Determine the [X, Y] coordinate at the center of the cell enclosing the given text.  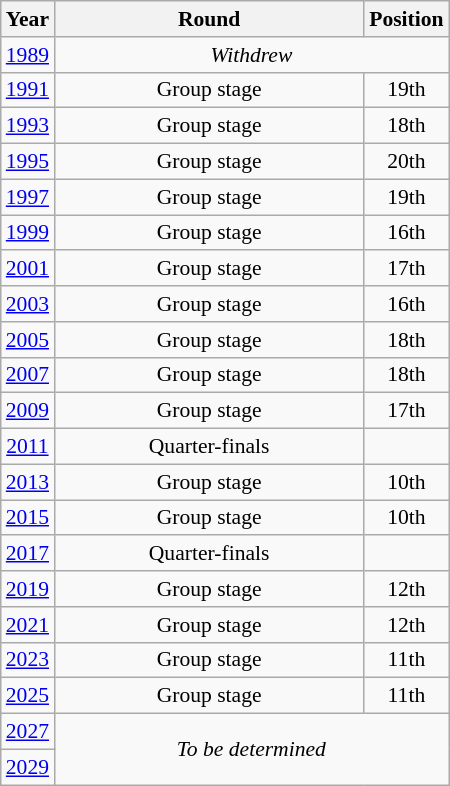
2009 [28, 411]
1999 [28, 233]
1993 [28, 126]
2021 [28, 625]
2005 [28, 340]
Year [28, 19]
2003 [28, 304]
2017 [28, 554]
Position [406, 19]
1995 [28, 162]
Withdrew [252, 55]
2029 [28, 767]
1989 [28, 55]
1997 [28, 197]
2013 [28, 482]
2007 [28, 375]
2025 [28, 696]
2019 [28, 589]
1991 [28, 90]
2027 [28, 732]
2001 [28, 269]
20th [406, 162]
2011 [28, 447]
To be determined [252, 750]
Round [209, 19]
2015 [28, 518]
2023 [28, 660]
